Scan for the cell matching the given text and deliver its [x, y] coordinate at center. 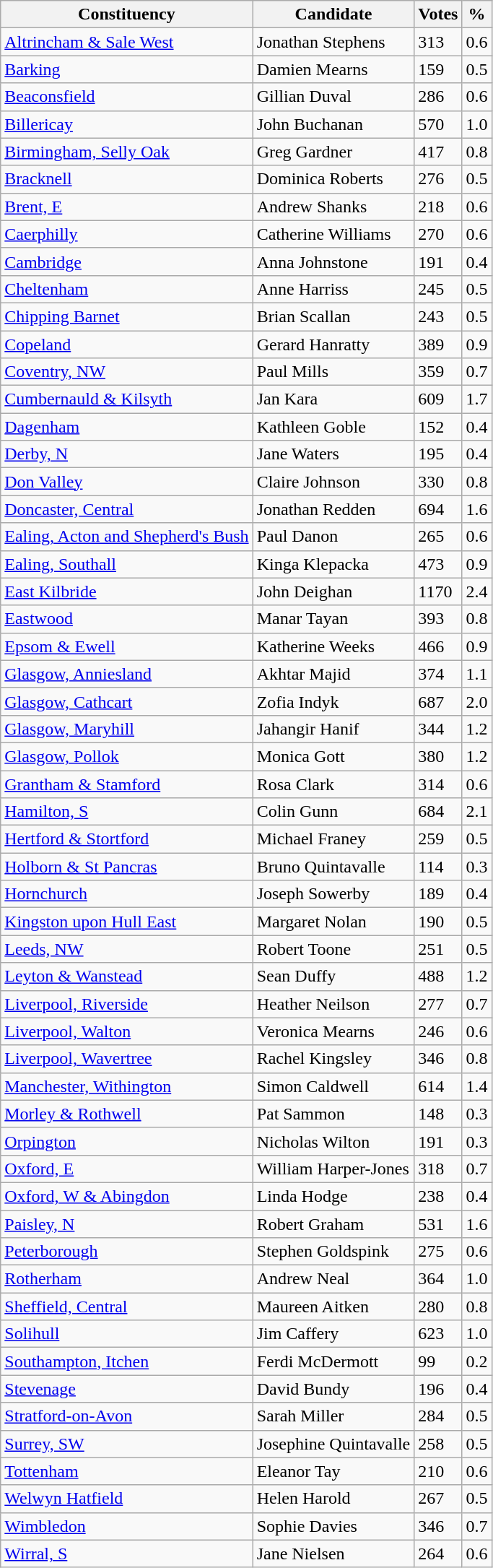
Paisley, N [127, 1224]
114 [438, 867]
Hamilton, S [127, 812]
246 [438, 1031]
Nicholas Wilton [333, 1141]
East Kilbride [127, 592]
210 [438, 1471]
609 [438, 399]
Liverpool, Walton [127, 1031]
Barking [127, 69]
Derby, N [127, 454]
196 [438, 1389]
John Buchanan [333, 124]
614 [438, 1086]
380 [438, 756]
Ealing, Southall [127, 564]
Catherine Williams [333, 234]
313 [438, 42]
Sarah Miller [333, 1416]
Coventry, NW [127, 372]
Epsom & Ewell [127, 646]
Maureen Aitken [333, 1307]
Gillian Duval [333, 97]
Paul Mills [333, 372]
218 [438, 207]
John Deighan [333, 592]
Ferdi McDermott [333, 1361]
189 [438, 894]
Caerphilly [127, 234]
Ealing, Acton and Shepherd's Bush [127, 537]
Chipping Barnet [127, 316]
William Harper-Jones [333, 1169]
Beaconsfield [127, 97]
Linda Hodge [333, 1196]
Altrincham & Sale West [127, 42]
Robert Graham [333, 1224]
Stephen Goldspink [333, 1252]
Glasgow, Maryhill [127, 729]
488 [438, 976]
Andrew Shanks [333, 207]
359 [438, 372]
Southampton, Itchen [127, 1361]
364 [438, 1279]
374 [438, 674]
Margaret Nolan [333, 922]
Sheffield, Central [127, 1307]
0.2 [476, 1361]
Don Valley [127, 482]
Leeds, NW [127, 949]
344 [438, 729]
Holborn & St Pancras [127, 867]
1.7 [476, 399]
Cambridge [127, 261]
Jonathan Redden [333, 509]
Jan Kara [333, 399]
Jonathan Stephens [333, 42]
Billericay [127, 124]
284 [438, 1416]
Rotherham [127, 1279]
Wirral, S [127, 1554]
Claire Johnson [333, 482]
Monica Gott [333, 756]
Stratford-on-Avon [127, 1416]
Andrew Neal [333, 1279]
330 [438, 482]
Gerard Hanratty [333, 345]
Kingston upon Hull East [127, 922]
393 [438, 619]
318 [438, 1169]
280 [438, 1307]
Surrey, SW [127, 1444]
Orpington [127, 1141]
Colin Gunn [333, 812]
2.4 [476, 592]
Jane Nielsen [333, 1554]
Greg Gardner [333, 152]
265 [438, 537]
Manar Tayan [333, 619]
276 [438, 179]
Zofia Indyk [333, 701]
243 [438, 316]
259 [438, 839]
David Bundy [333, 1389]
Wimbledon [127, 1526]
Pat Sammon [333, 1114]
Solihull [127, 1334]
Birmingham, Selly Oak [127, 152]
267 [438, 1499]
Tottenham [127, 1471]
Leyton & Wanstead [127, 976]
258 [438, 1444]
Helen Harold [333, 1499]
Kinga Klepacka [333, 564]
Votes [438, 14]
389 [438, 345]
Stevenage [127, 1389]
Morley & Rothwell [127, 1114]
Damien Mearns [333, 69]
Glasgow, Cathcart [127, 701]
152 [438, 427]
Akhtar Majid [333, 674]
Rachel Kingsley [333, 1059]
1170 [438, 592]
270 [438, 234]
148 [438, 1114]
Copeland [127, 345]
570 [438, 124]
Glasgow, Anniesland [127, 674]
Robert Toone [333, 949]
Liverpool, Riverside [127, 1004]
Dagenham [127, 427]
623 [438, 1334]
314 [438, 784]
2.1 [476, 812]
Liverpool, Wavertree [127, 1059]
Bruno Quintavalle [333, 867]
Heather Neilson [333, 1004]
275 [438, 1252]
473 [438, 564]
Sophie Davies [333, 1526]
190 [438, 922]
Michael Franey [333, 839]
Cumbernauld & Kilsyth [127, 399]
Jane Waters [333, 454]
Oxford, W & Abingdon [127, 1196]
Manchester, Withington [127, 1086]
Joseph Sowerby [333, 894]
245 [438, 289]
251 [438, 949]
Kathleen Goble [333, 427]
195 [438, 454]
Glasgow, Pollok [127, 756]
Eleanor Tay [333, 1471]
Jim Caffery [333, 1334]
Katherine Weeks [333, 646]
Constituency [127, 14]
Anna Johnstone [333, 261]
Bracknell [127, 179]
1.4 [476, 1086]
99 [438, 1361]
% [476, 14]
694 [438, 509]
286 [438, 97]
Oxford, E [127, 1169]
Brian Scallan [333, 316]
Dominica Roberts [333, 179]
Hornchurch [127, 894]
238 [438, 1196]
Grantham & Stamford [127, 784]
687 [438, 701]
466 [438, 646]
Sean Duffy [333, 976]
264 [438, 1554]
1.1 [476, 674]
Anne Harriss [333, 289]
Candidate [333, 14]
2.0 [476, 701]
Peterborough [127, 1252]
417 [438, 152]
Veronica Mearns [333, 1031]
684 [438, 812]
Brent, E [127, 207]
159 [438, 69]
Jahangir Hanif [333, 729]
Hertford & Stortford [127, 839]
Doncaster, Central [127, 509]
Josephine Quintavalle [333, 1444]
Paul Danon [333, 537]
Cheltenham [127, 289]
Simon Caldwell [333, 1086]
Rosa Clark [333, 784]
531 [438, 1224]
277 [438, 1004]
Welwyn Hatfield [127, 1499]
Eastwood [127, 619]
